Return [x, y] of the center of cell containing provided text 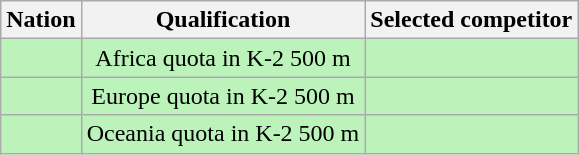
Africa quota in K-2 500 m [223, 58]
Oceania quota in K-2 500 m [223, 134]
Selected competitor [472, 20]
Qualification [223, 20]
Europe quota in K-2 500 m [223, 96]
Nation [41, 20]
